Extract the [X, Y] coordinate from the center of the cell holding the provided text.  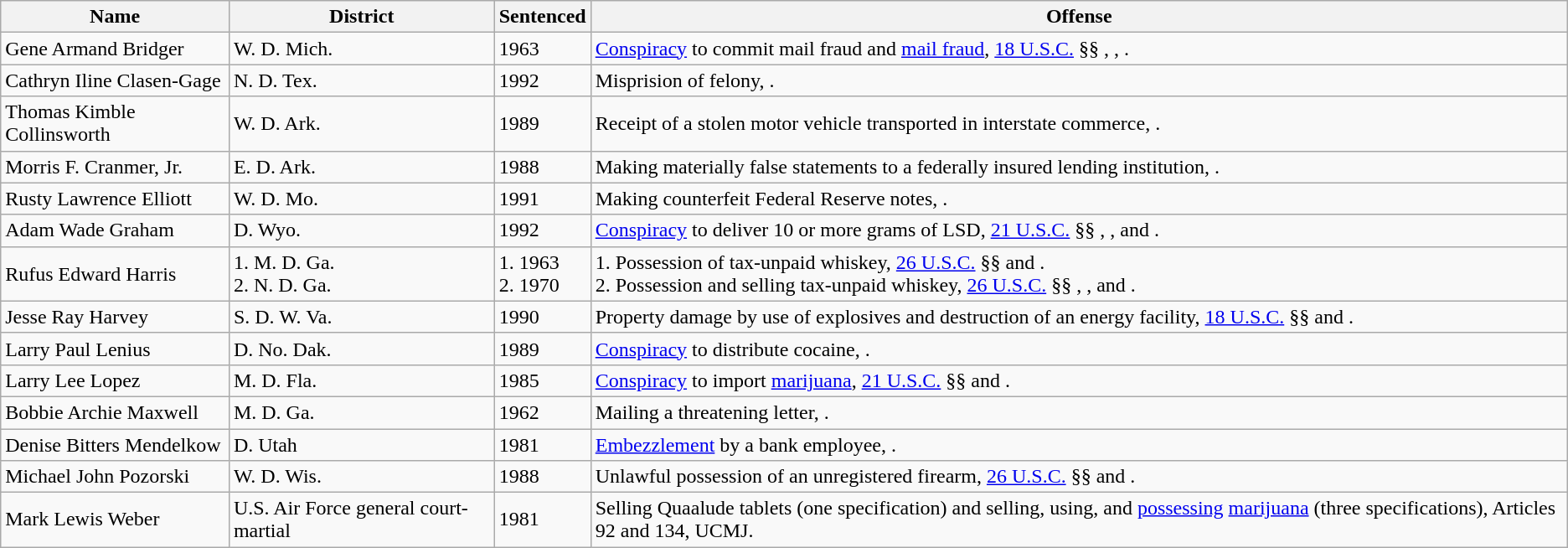
Mark Lewis Weber [116, 520]
Sentenced [543, 17]
Larry Lee Lopez [116, 380]
Property damage by use of explosives and destruction of an energy facility, 18 U.S.C. §§ and . [1079, 317]
Jesse Ray Harvey [116, 317]
W. D. Mich. [362, 49]
Mailing a threatening letter, . [1079, 412]
Unlawful possession of an unregistered firearm, 26 U.S.C. §§ and . [1079, 477]
Selling Quaalude tablets (one specification) and selling, using, and possessing marijuana (three specifications), Articles 92 and 134, UCMJ. [1079, 520]
Rusty Lawrence Elliott [116, 199]
W. D. Ark. [362, 124]
Thomas Kimble Collinsworth [116, 124]
M. D. Fla. [362, 380]
1962 [543, 412]
1985 [543, 380]
Misprision of felony, . [1079, 80]
1990 [543, 317]
Offense [1079, 17]
District [362, 17]
Morris F. Cranmer, Jr. [116, 167]
Michael John Pozorski [116, 477]
Conspiracy to import marijuana, 21 U.S.C. §§ and . [1079, 380]
W. D. Wis. [362, 477]
Bobbie Archie Maxwell [116, 412]
E. D. Ark. [362, 167]
D. Utah [362, 445]
N. D. Tex. [362, 80]
Making materially false statements to a federally insured lending institution, . [1079, 167]
W. D. Mo. [362, 199]
M. D. Ga. [362, 412]
Larry Paul Lenius [116, 349]
Conspiracy to deliver 10 or more grams of LSD, 21 U.S.C. §§ , , and . [1079, 230]
1. M. D. Ga.2. N. D. Ga. [362, 273]
Adam Wade Graham [116, 230]
Cathryn Iline Clasen-Gage [116, 80]
Conspiracy to commit mail fraud and mail fraud, 18 U.S.C. §§ , , . [1079, 49]
Embezzlement by a bank employee, . [1079, 445]
1. 19632. 1970 [543, 273]
Rufus Edward Harris [116, 273]
D. No. Dak. [362, 349]
Making counterfeit Federal Reserve notes, . [1079, 199]
Gene Armand Bridger [116, 49]
Conspiracy to distribute cocaine, . [1079, 349]
Receipt of a stolen motor vehicle transported in interstate commerce, . [1079, 124]
1963 [543, 49]
Name [116, 17]
U.S. Air Force general court-martial [362, 520]
D. Wyo. [362, 230]
Denise Bitters Mendelkow [116, 445]
S. D. W. Va. [362, 317]
1. Possession of tax-unpaid whiskey, 26 U.S.C. §§ and .2. Possession and selling tax-unpaid whiskey, 26 U.S.C. §§ , , and . [1079, 273]
1991 [543, 199]
